Find where the given text appears and provide that cell's center as [x, y] coordinate. 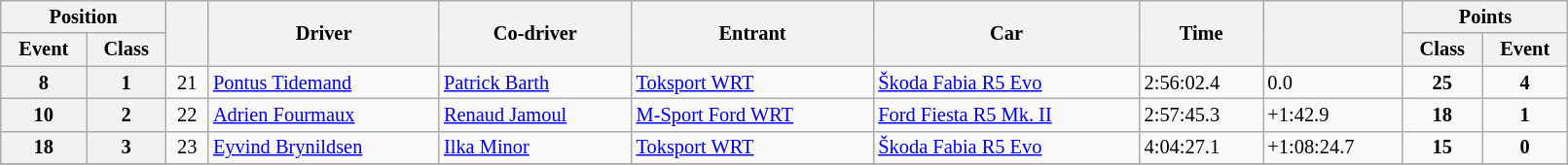
M-Sport Ford WRT [753, 115]
Driver [323, 33]
Car [1006, 33]
+1:42.9 [1333, 115]
Renaud Jamoul [535, 115]
Ilka Minor [535, 148]
Position [84, 16]
2 [127, 115]
Co-driver [535, 33]
2:56:02.4 [1201, 82]
Adrien Fourmaux [323, 115]
21 [187, 82]
+1:08:24.7 [1333, 148]
10 [44, 115]
8 [44, 82]
Time [1201, 33]
4:04:27.1 [1201, 148]
15 [1442, 148]
Ford Fiesta R5 Mk. II [1006, 115]
4 [1525, 82]
23 [187, 148]
Points [1485, 16]
25 [1442, 82]
22 [187, 115]
0 [1525, 148]
3 [127, 148]
0.0 [1333, 82]
Entrant [753, 33]
Eyvind Brynildsen [323, 148]
2:57:45.3 [1201, 115]
Pontus Tidemand [323, 82]
Patrick Barth [535, 82]
